Provide the [X, Y] coordinate of the cell's center where the given text is located.  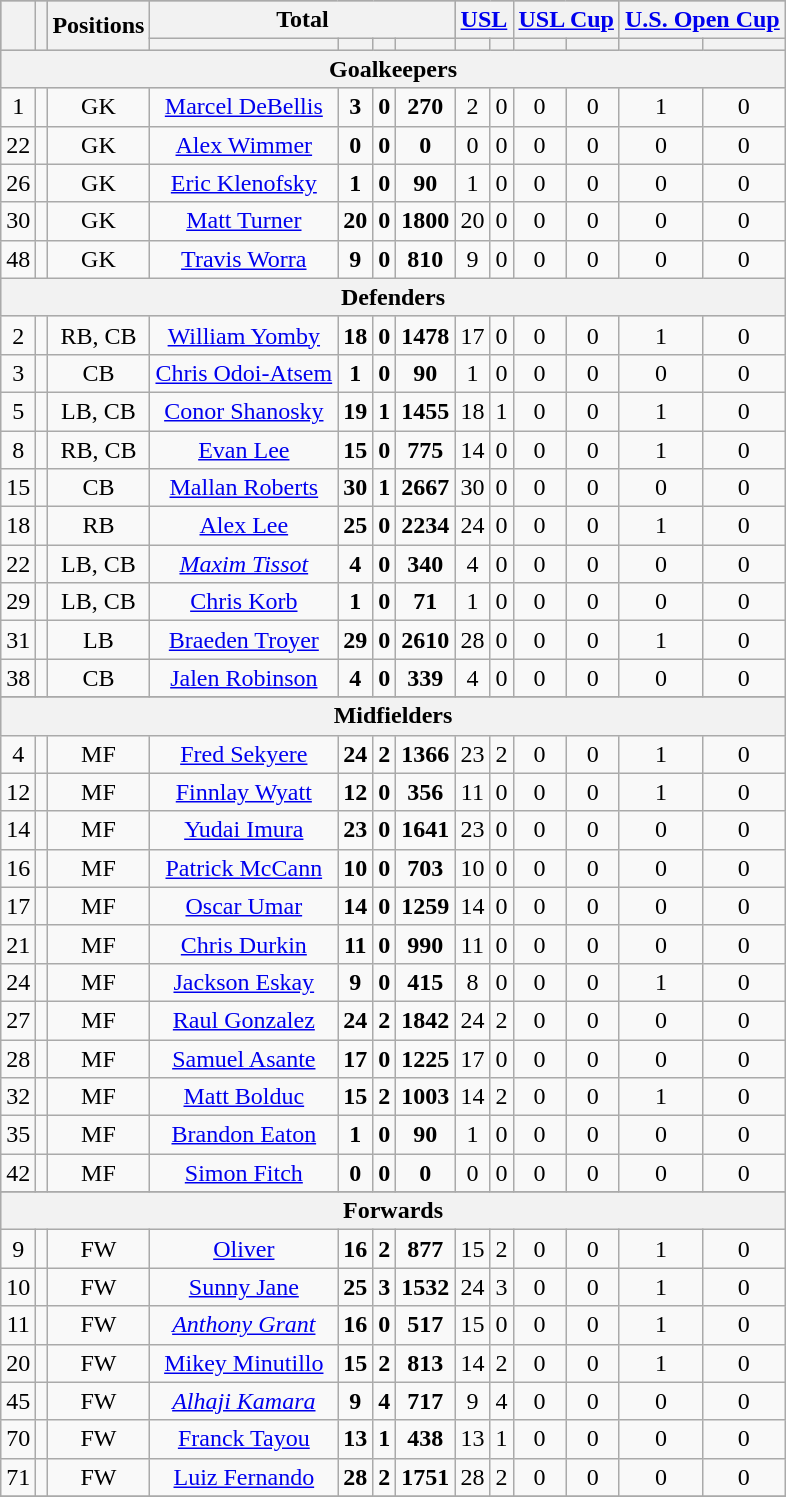
Simon Fitch [244, 1173]
Jackson Eskay [244, 982]
1366 [426, 754]
1003 [426, 1097]
Fred Sekyere [244, 754]
Forwards [393, 1211]
Anthony Grant [244, 1325]
William Yomby [244, 335]
Evan Lee [244, 449]
1751 [426, 1477]
1455 [426, 411]
Luiz Fernando [244, 1477]
Mallan Roberts [244, 488]
Positions [98, 26]
21 [18, 944]
26 [18, 183]
Marcel DeBellis [244, 107]
813 [426, 1363]
Franck Tayou [244, 1439]
Sunny Jane [244, 1287]
Goalkeepers [393, 69]
810 [426, 259]
415 [426, 982]
70 [18, 1439]
339 [426, 678]
19 [356, 411]
438 [426, 1439]
2234 [426, 526]
Chris Durkin [244, 944]
Mikey Minutillo [244, 1363]
Brandon Eaton [244, 1135]
1532 [426, 1287]
1641 [426, 830]
45 [18, 1401]
2610 [426, 640]
703 [426, 868]
Matt Turner [244, 221]
Raul Gonzalez [244, 1020]
1225 [426, 1059]
U.S. Open Cup [702, 20]
Alex Wimmer [244, 145]
340 [426, 564]
RB [98, 526]
Chris Korb [244, 602]
38 [18, 678]
27 [18, 1020]
775 [426, 449]
Samuel Asante [244, 1059]
Oscar Umar [244, 906]
42 [18, 1173]
USL [484, 20]
LB [98, 640]
31 [18, 640]
Yudai Imura [244, 830]
Jalen Robinson [244, 678]
Chris Odoi-Atsem [244, 373]
48 [18, 259]
1800 [426, 221]
Travis Worra [244, 259]
Patrick McCann [244, 868]
1478 [426, 335]
Conor Shanosky [244, 411]
Matt Bolduc [244, 1097]
Alex Lee [244, 526]
2667 [426, 488]
35 [18, 1135]
Midfielders [393, 716]
990 [426, 944]
270 [426, 107]
717 [426, 1401]
5 [18, 411]
Eric Klenofsky [244, 183]
1259 [426, 906]
877 [426, 1249]
1842 [426, 1020]
USL Cup [566, 20]
Defenders [393, 297]
356 [426, 792]
Maxim Tissot [244, 564]
Alhaji Kamara [244, 1401]
Braeden Troyer [244, 640]
Oliver [244, 1249]
32 [18, 1097]
Finnlay Wyatt [244, 792]
517 [426, 1325]
Total [302, 20]
